Return [X, Y] of the center of cell containing provided text 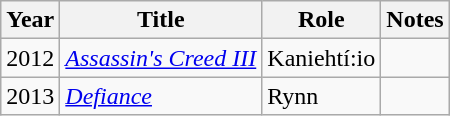
Assassin's Creed III [161, 58]
Kaniehtí:io [322, 58]
2013 [30, 96]
Title [161, 20]
Notes [415, 20]
Year [30, 20]
Defiance [161, 96]
Rynn [322, 96]
Role [322, 20]
2012 [30, 58]
